Determine the (x, y) coordinate at the center of the cell enclosing the given text.  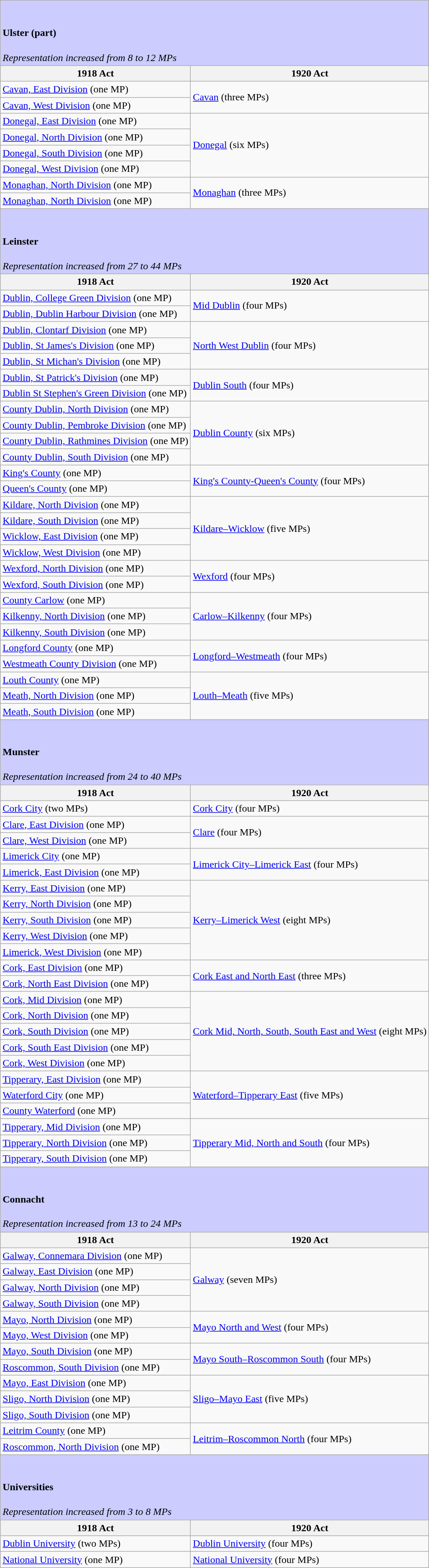
Cork City (two MPs) (95, 809)
Mayo North and West (four MPs) (310, 1327)
Cork, West Division (one MP) (95, 1063)
Louth County (one MP) (95, 680)
Kerry, West Division (one MP) (95, 936)
Dublin, Clontarf Division (one MP) (95, 329)
Kildare, North Division (one MP) (95, 505)
Waterford City (one MP) (95, 1095)
National University (one MP) (95, 1560)
Queen's County (one MP) (95, 489)
Wexford (four MPs) (310, 576)
Leitrim County (one MP) (95, 1431)
Sligo, North Division (one MP) (95, 1399)
Dublin South (four MPs) (310, 385)
Cork, East Division (one MP) (95, 968)
Sligo–Mayo East (five MPs) (310, 1399)
Dublin, St Michan's Division (one MP) (95, 361)
County Dublin, North Division (one MP) (95, 409)
Galway, South Division (one MP) (95, 1303)
County Dublin, Rathmines Division (one MP) (95, 441)
Galway, Connemara Division (one MP) (95, 1256)
Tipperary, Mid Division (one MP) (95, 1127)
Kerry, South Division (one MP) (95, 920)
Mayo, West Division (one MP) (95, 1335)
Tipperary, East Division (one MP) (95, 1079)
County Dublin, South Division (one MP) (95, 457)
Limerick, West Division (one MP) (95, 952)
ConnachtRepresentation increased from 13 to 24 MPs (215, 1199)
Cork, North East Division (one MP) (95, 983)
Cavan, West Division (one MP) (95, 105)
Sligo, South Division (one MP) (95, 1415)
Mayo South–Roscommon South (four MPs) (310, 1359)
Cork City (four MPs) (310, 809)
Mayo, East Division (one MP) (95, 1383)
Kerry–Limerick West (eight MPs) (310, 920)
Donegal, East Division (one MP) (95, 121)
Leitrim–Roscommon North (four MPs) (310, 1439)
County Carlow (one MP) (95, 600)
Tipperary, North Division (one MP) (95, 1143)
UniversitiesRepresentation increased from 3 to 8 MPs (215, 1487)
Roscommon, South Division (one MP) (95, 1367)
Donegal, West Division (one MP) (95, 169)
Kerry, North Division (one MP) (95, 904)
Donegal, South Division (one MP) (95, 153)
Dublin St Stephen's Green Division (one MP) (95, 393)
King's County (one MP) (95, 473)
Limerick City–Limerick East (four MPs) (310, 864)
Mid Dublin (four MPs) (310, 306)
Louth–Meath (five MPs) (310, 696)
Cavan (three MPs) (310, 97)
Meath, North Division (one MP) (95, 696)
Longford County (one MP) (95, 648)
Dublin University (four MPs) (310, 1544)
Dublin University (two MPs) (95, 1544)
Monaghan (three MPs) (310, 193)
Galway (seven MPs) (310, 1279)
Kildare, South Division (one MP) (95, 521)
Meath, South Division (one MP) (95, 712)
Donegal, North Division (one MP) (95, 137)
Clare, East Division (one MP) (95, 825)
Kerry, East Division (one MP) (95, 888)
MunsterRepresentation increased from 24 to 40 MPs (215, 752)
Galway, North Division (one MP) (95, 1287)
Mayo, South Division (one MP) (95, 1351)
Cavan, East Division (one MP) (95, 89)
Limerick, East Division (one MP) (95, 872)
Clare (four MPs) (310, 833)
Kilkenny, North Division (one MP) (95, 616)
Dublin, Dublin Harbour Division (one MP) (95, 314)
County Dublin, Pembroke Division (one MP) (95, 425)
Tipperary, South Division (one MP) (95, 1159)
Dublin, St James's Division (one MP) (95, 345)
Clare, West Division (one MP) (95, 840)
Tipperary Mid, North and South (four MPs) (310, 1143)
Cork East and North East (three MPs) (310, 976)
Dublin, St Patrick's Division (one MP) (95, 377)
Limerick City (one MP) (95, 856)
Wicklow, West Division (one MP) (95, 552)
Wexford, South Division (one MP) (95, 584)
Longford–Westmeath (four MPs) (310, 656)
King's County-Queen's County (four MPs) (310, 481)
North West Dublin (four MPs) (310, 345)
National University (four MPs) (310, 1560)
Kildare–Wicklow (five MPs) (310, 529)
Cork, South East Division (one MP) (95, 1047)
LeinsterRepresentation increased from 27 to 44 MPs (215, 241)
Waterford–Tipperary East (five MPs) (310, 1095)
Cork, Mid Division (one MP) (95, 999)
Kilkenny, South Division (one MP) (95, 632)
Cork, South Division (one MP) (95, 1032)
Wexford, North Division (one MP) (95, 568)
Donegal (six MPs) (310, 145)
Westmeath County Division (one MP) (95, 664)
Galway, East Division (one MP) (95, 1272)
Carlow–Kilkenny (four MPs) (310, 616)
Cork Mid, North, South, South East and West (eight MPs) (310, 1031)
Cork, North Division (one MP) (95, 1016)
Ulster (part)Representation increased from 8 to 12 MPs (215, 33)
Dublin, College Green Division (one MP) (95, 298)
Wicklow, East Division (one MP) (95, 536)
Mayo, North Division (one MP) (95, 1319)
Dublin County (six MPs) (310, 433)
County Waterford (one MP) (95, 1111)
Roscommon, North Division (one MP) (95, 1447)
